Return [x, y] of the center of cell containing provided text 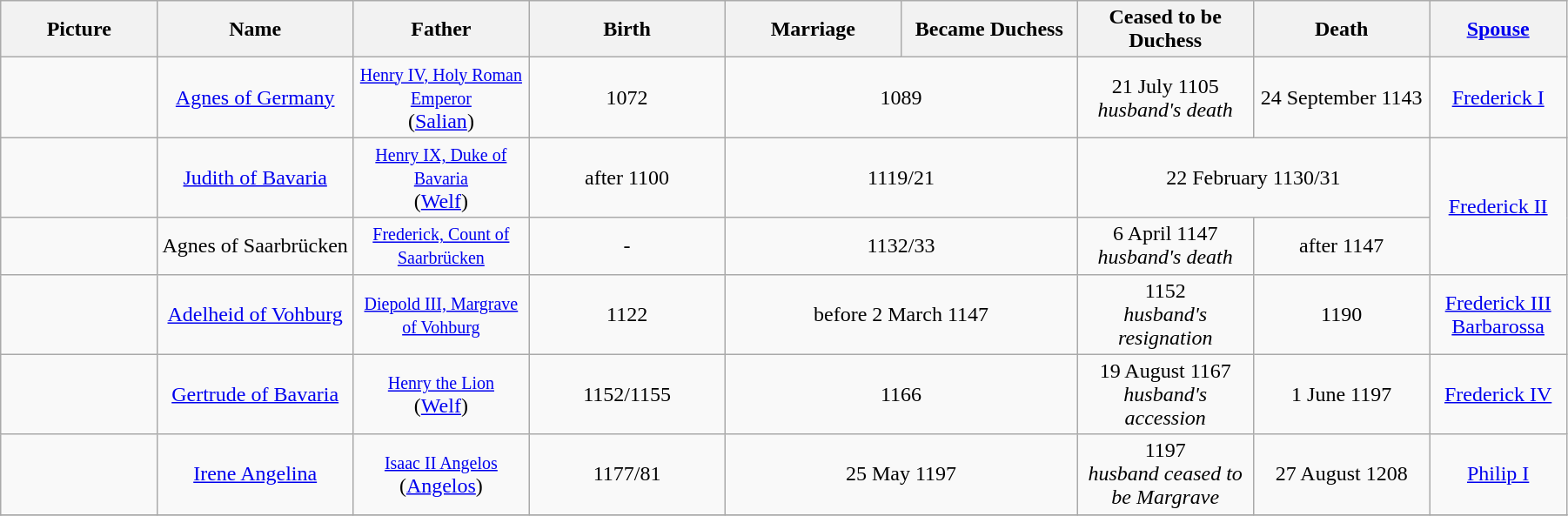
Spouse [1498, 30]
1166 [901, 394]
Birth [627, 30]
before 2 March 1147 [901, 314]
Death [1341, 30]
Frederick IV [1498, 394]
24 September 1143 [1341, 97]
6 April 1147husband's death [1165, 245]
1132/33 [901, 245]
Diepold III, Margrave of Vohburg [441, 314]
Adelheid of Vohburg [256, 314]
Frederick III Barbarossa [1498, 314]
Irene Angelina [256, 474]
1152/1155 [627, 394]
Frederick II [1498, 205]
Ceased to be Duchess [1165, 30]
Henry IX, Duke of Bavaria(Welf) [441, 178]
Agnes of Saarbrücken [256, 245]
1190 [1341, 314]
1177/81 [627, 474]
after 1100 [627, 178]
25 May 1197 [901, 474]
Henry the Lion (Welf) [441, 394]
Judith of Bavaria [256, 178]
1072 [627, 97]
after 1147 [1341, 245]
Henry IV, Holy Roman Emperor(Salian) [441, 97]
1119/21 [901, 178]
Gertrude of Bavaria [256, 394]
Frederick, Count of Saarbrücken [441, 245]
1152husband's resignation [1165, 314]
Became Duchess [989, 30]
Agnes of Germany [256, 97]
- [627, 245]
Name [256, 30]
1197husband ceased to be Margrave [1165, 474]
27 August 1208 [1341, 474]
Father [441, 30]
22 February 1130/31 [1253, 178]
Marriage [813, 30]
1089 [901, 97]
Isaac II Angelos(Angelos) [441, 474]
21 July 1105husband's death [1165, 97]
19 August 1167husband's accession [1165, 394]
Picture [79, 30]
Philip I [1498, 474]
1 June 1197 [1341, 394]
1122 [627, 314]
Frederick I [1498, 97]
